Detect which cell encompasses the target text, then output its [X, Y] center coordinate. 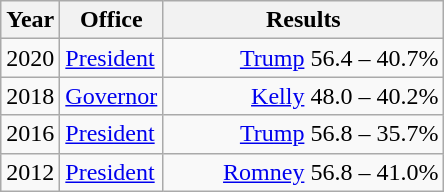
Year [30, 20]
2018 [30, 96]
Office [112, 20]
Trump 56.4 – 40.7% [304, 58]
2012 [30, 172]
Governor [112, 96]
2016 [30, 134]
Results [304, 20]
Kelly 48.0 – 40.2% [304, 96]
Trump 56.8 – 35.7% [304, 134]
Romney 56.8 – 41.0% [304, 172]
2020 [30, 58]
